Capture the cell that displays the provided text and extract its [x, y] central coordinate. 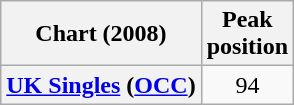
94 [247, 85]
Chart (2008) [101, 34]
Peakposition [247, 34]
UK Singles (OCC) [101, 85]
